Return the [x, y] coordinate for the center point of the cell that contains the specified text.  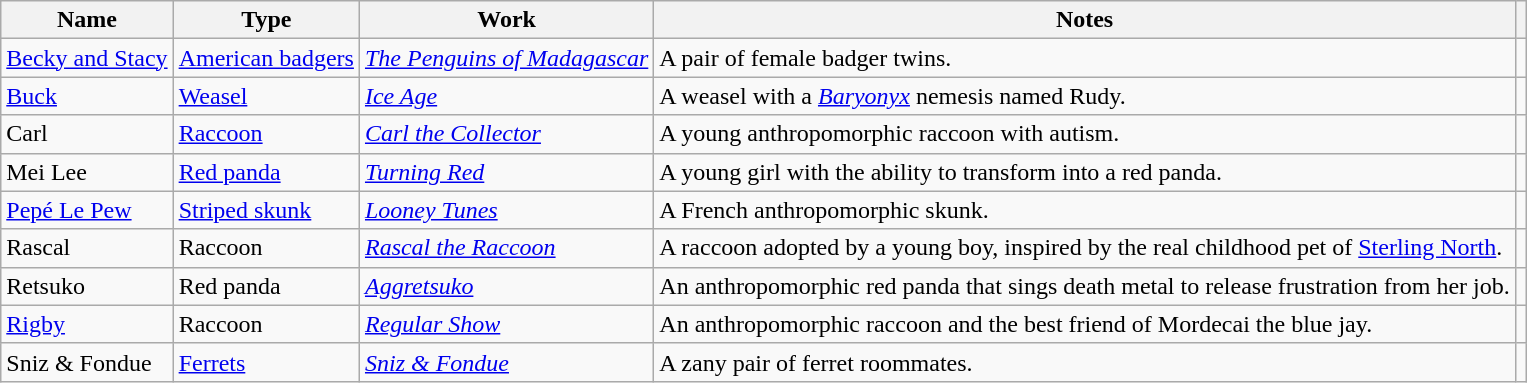
Regular Show [506, 324]
Striped skunk [266, 210]
American badgers [266, 58]
Name [87, 20]
Carl [87, 134]
Turning Red [506, 172]
A pair of female badger twins. [1084, 58]
Pepé Le Pew [87, 210]
Looney Tunes [506, 210]
An anthropomorphic red panda that sings death metal to release frustration from her job. [1084, 286]
Ferrets [266, 362]
Weasel [266, 96]
Mei Lee [87, 172]
A weasel with a Baryonyx nemesis named Rudy. [1084, 96]
A zany pair of ferret roommates. [1084, 362]
Retsuko [87, 286]
Buck [87, 96]
The Penguins of Madagascar [506, 58]
Type [266, 20]
A French anthropomorphic skunk. [1084, 210]
A young anthropomorphic raccoon with autism. [1084, 134]
Becky and Stacy [87, 58]
Aggretsuko [506, 286]
An anthropomorphic raccoon and the best friend of Mordecai the blue jay. [1084, 324]
Ice Age [506, 96]
Rigby [87, 324]
Work [506, 20]
Rascal [87, 248]
A young girl with the ability to transform into a red panda. [1084, 172]
Rascal the Raccoon [506, 248]
Notes [1084, 20]
A raccoon adopted by a young boy, inspired by the real childhood pet of Sterling North. [1084, 248]
Carl the Collector [506, 134]
